Provide the (x, y) coordinate of the cell's center where the given text is located.  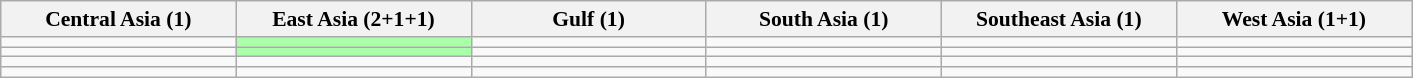
South Asia (1) (824, 19)
Gulf (1) (588, 19)
Southeast Asia (1) (1058, 19)
West Asia (1+1) (1294, 19)
Central Asia (1) (118, 19)
East Asia (2+1+1) (354, 19)
